Output the [X, Y] coordinate of the center of the cell containing the given text.  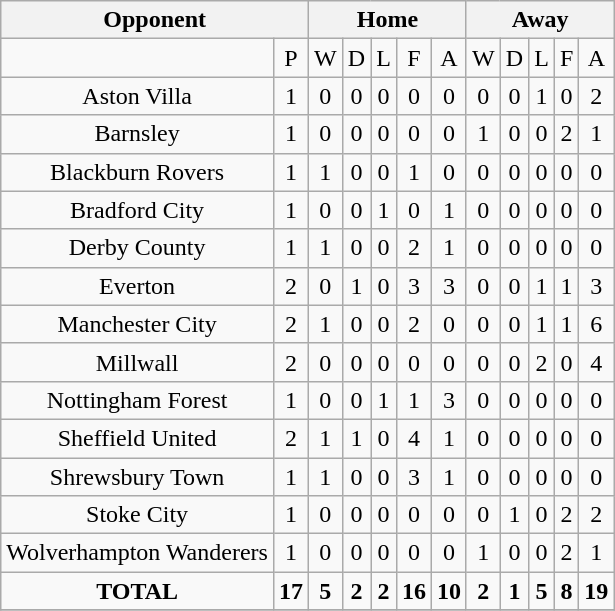
Manchester City [138, 324]
P [290, 58]
Aston Villa [138, 96]
17 [290, 591]
16 [414, 591]
TOTAL [138, 591]
Millwall [138, 362]
8 [566, 591]
6 [596, 324]
Blackburn Rovers [138, 172]
Sheffield United [138, 438]
Away [540, 20]
Derby County [138, 248]
Home [387, 20]
Barnsley [138, 134]
10 [448, 591]
Stoke City [138, 515]
Wolverhampton Wanderers [138, 553]
Everton [138, 286]
Opponent [155, 20]
Bradford City [138, 210]
Shrewsbury Town [138, 477]
19 [596, 591]
Nottingham Forest [138, 400]
